Provide the [x, y] coordinate of the cell's center where the given text is located.  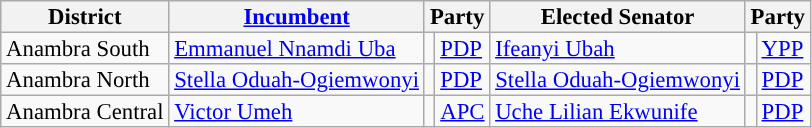
Anambra South [85, 49]
Anambra Central [85, 112]
Incumbent [296, 17]
District [85, 17]
YPP [783, 49]
Emmanuel Nnamdi Uba [296, 49]
Anambra North [85, 80]
APC [462, 112]
Victor Umeh [296, 112]
Uche Lilian Ekwunife [618, 112]
Elected Senator [618, 17]
Ifeanyi Ubah [618, 49]
